Detect which cell encompasses the target text, then output its (x, y) center coordinate. 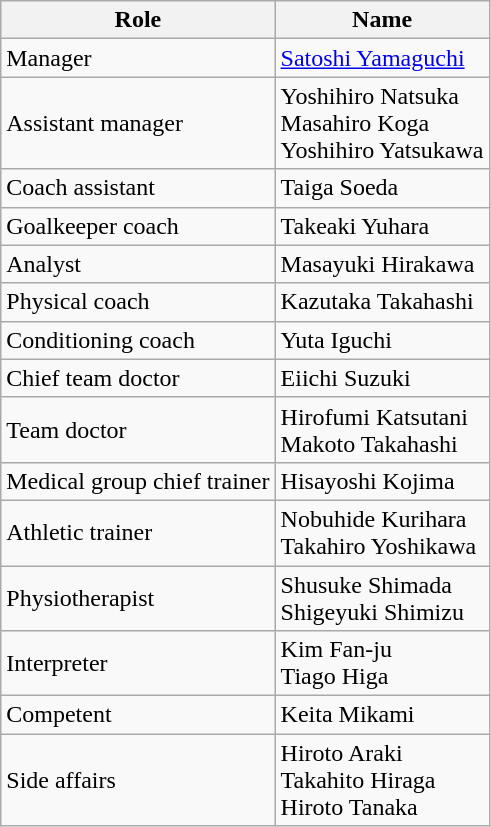
Eiichi Suzuki (382, 378)
Satoshi Yamaguchi (382, 58)
Competent (138, 715)
Medical group chief trainer (138, 481)
Athletic trainer (138, 532)
Hirofumi Katsutani Makoto Takahashi (382, 430)
Role (138, 20)
Yoshihiro Natsuka Masahiro Koga Yoshihiro Yatsukawa (382, 123)
Conditioning coach (138, 340)
Physical coach (138, 302)
Name (382, 20)
Kim Fan-ju Tiago Higa (382, 664)
Manager (138, 58)
Yuta Iguchi (382, 340)
Shusuke Shimada Shigeyuki Shimizu (382, 598)
Taiga Soeda (382, 188)
Physiotherapist (138, 598)
Interpreter (138, 664)
Assistant manager (138, 123)
Hisayoshi Kojima (382, 481)
Takeaki Yuhara (382, 226)
Coach assistant (138, 188)
Nobuhide Kurihara Takahiro Yoshikawa (382, 532)
Team doctor (138, 430)
Chief team doctor (138, 378)
Goalkeeper coach (138, 226)
Hiroto Araki Takahito Hiraga Hiroto Tanaka (382, 780)
Kazutaka Takahashi (382, 302)
Side affairs (138, 780)
Masayuki Hirakawa (382, 264)
Keita Mikami (382, 715)
Analyst (138, 264)
